For the text-containing cell, return its midpoint in (x, y) coordinate format. 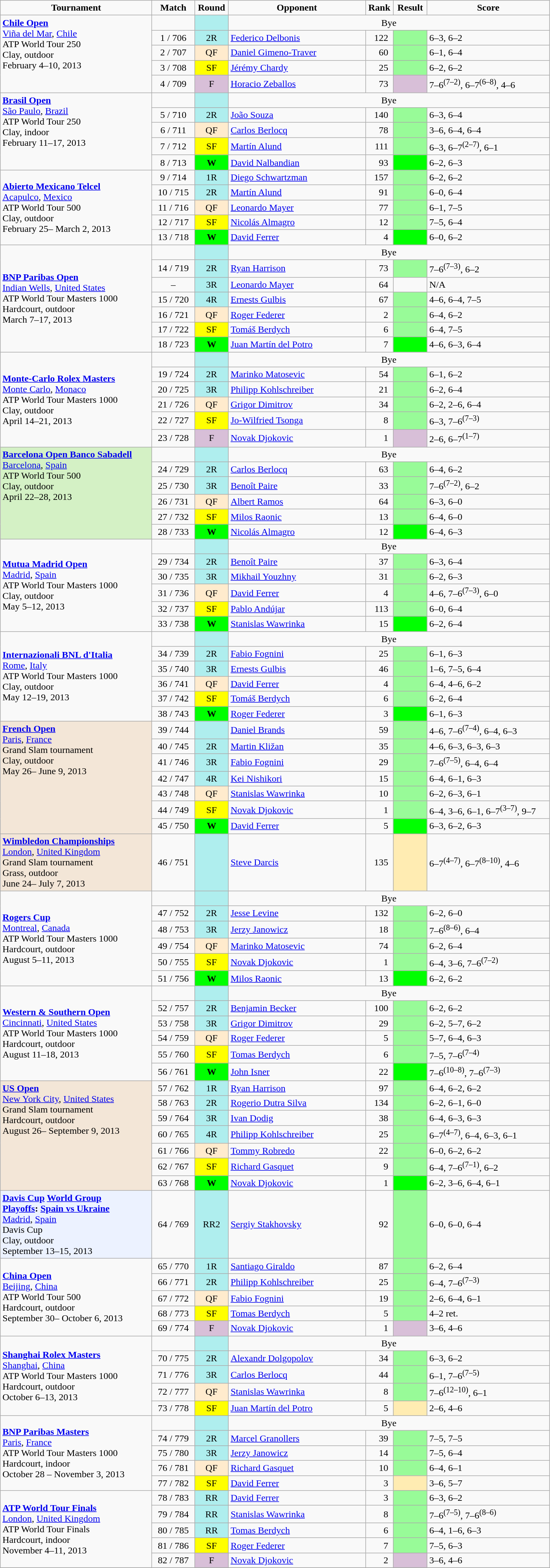
5–7, 6–4, 6–3 (488, 1038)
Rogers Cup Montreal, CanadaATP World Tour Masters 1000 Hardcourt, outdoor August 5–11, 2013 (76, 938)
111 (379, 146)
42 / 747 (174, 778)
N/A (488, 285)
6–1, 7–6(7–5) (488, 1375)
25 / 730 (174, 486)
7–6(7–5), 7–6(8–6) (488, 1515)
68 / 773 (174, 1313)
35 / 740 (174, 669)
Steve Darcis (297, 862)
13 / 718 (174, 237)
6–4, 1–6, 6–3 (488, 1530)
18 (379, 930)
54 (379, 375)
Daniel Gimeno-Traver (297, 53)
93 (379, 162)
7–6(8–6), 6–4 (488, 930)
40 / 745 (174, 746)
26 / 731 (174, 502)
79 / 784 (174, 1515)
6–2, 2–6, 6–4 (488, 404)
38 / 743 (174, 714)
7–6(7–5), 6–4, 6–4 (488, 762)
6–2, 3–6, 6–4, 6–1 (488, 1183)
19 / 724 (174, 375)
77 (379, 207)
27 / 732 (174, 517)
69 / 774 (174, 1328)
Result (410, 8)
– (174, 285)
6–4, 6–1, 6–3 (488, 778)
Barcelona Open Banco SabadellBarcelona, SpainATP World Tour 500Clay, outdoorApril 22–28, 2013 (76, 493)
50 / 755 (174, 962)
6–4, 6–3 (488, 532)
4 / 709 (174, 84)
82 / 787 (174, 1560)
33 (379, 486)
6–4, 3–6, 7–6(7–2) (488, 962)
China OpenBeijing, ChinaATP World Tour 500Hardcourt, outdoorSeptember 30– October 6, 2013 (76, 1297)
2–6, 4–6 (488, 1408)
4–6, 6–4, 7–5 (488, 299)
7–5, 7–5 (488, 1438)
Jo-Wilfried Tsonga (297, 420)
60 / 765 (174, 1134)
78 (379, 130)
21 / 726 (174, 404)
21 (379, 389)
6–4, 6–2, 6–2 (488, 1088)
BNP Paribas Masters Paris, FranceATP World Tour Masters 1000 Hardcourt, indoor October 28 – November 3, 2013 (76, 1453)
14 / 719 (174, 269)
35 (379, 746)
Kei Nishikori (297, 778)
5 / 710 (174, 115)
Ivan Dodig (297, 1118)
56 / 761 (174, 1072)
BNP Paribas OpenIndian Wells, United StatesATP World Tour Masters 1000Hardcourt, outdoorMarch 7–17, 2013 (76, 299)
75 / 780 (174, 1453)
34 / 739 (174, 654)
6–0, 6–2, 6–2 (488, 1151)
38 (379, 1118)
37 (379, 562)
7–6(7–2), 6–2 (488, 486)
67 / 772 (174, 1298)
6–4, 7–5 (488, 330)
33 / 738 (174, 624)
44 / 749 (174, 810)
Mutua Madrid OpenMadrid, SpainATP World Tour Masters 1000Clay, outdoorMay 5–12, 2013 (76, 586)
24 / 729 (174, 469)
48 / 753 (174, 930)
122 (379, 38)
Marcel Granollers (297, 1438)
100 (379, 1008)
113 (379, 609)
15 / 720 (174, 299)
65 / 770 (174, 1266)
70 / 775 (174, 1358)
91 (379, 192)
64 / 769 (174, 1225)
77 / 782 (174, 1483)
7–6(7–3), 6–2 (488, 269)
4–6, 7–6(7–4), 6–4, 6–3 (488, 730)
39 (379, 1438)
43 / 748 (174, 793)
6–4, 6–0 (488, 517)
47 / 752 (174, 913)
Martin Kližan (297, 746)
97 (379, 1088)
135 (379, 862)
Davis Cup World Group Playoffs: Spain vs Ukraine Madrid, Spain Davis Cup Clay, outdoor September 13–15, 2013 (76, 1225)
140 (379, 115)
Brasil OpenSão Paulo, BrazilATP World Tour 250Clay, indoorFebruary 11–17, 2013 (76, 131)
Alexandr Dolgopolov (297, 1358)
Round (211, 8)
David Nalbandian (297, 162)
RR2 (211, 1225)
Chile OpenViña del Mar, ChileATP World Tour 250Clay, outdoorFebruary 4–10, 2013 (76, 54)
6–1, 6–2 (488, 375)
1 / 706 (174, 38)
39 / 744 (174, 730)
16 / 721 (174, 314)
4–6, 7–6(7–3), 6–0 (488, 593)
30 / 735 (174, 577)
9 (379, 1167)
Western & Southern Open Cincinnati, United StatesATP World Tour Masters 1000 Hardcourt, outdoor August 11–18, 2013 (76, 1033)
Score (488, 8)
Benjamin Becker (297, 1008)
French Open Paris, France Grand Slam tournament Clay, outdoor May 26– June 9, 2013 (76, 777)
6–1, 7–5 (488, 207)
32 / 737 (174, 609)
63 / 768 (174, 1183)
Mikhail Youzhny (297, 577)
João Souza (297, 115)
78 / 783 (174, 1498)
73 / 778 (174, 1408)
Daniel Brands (297, 730)
1–6, 7–5, 6–4 (488, 669)
18 / 723 (174, 345)
6–3, 6–0 (488, 502)
Horacio Zeballos (297, 84)
Wimbledon Championships London, United Kingdom Grand Slam tournament Grass, outdoor June 24– July 7, 2013 (76, 862)
22 / 727 (174, 420)
51 / 756 (174, 978)
7–6(12–10), 6–1 (488, 1392)
Santiago Giraldo (297, 1266)
81 / 786 (174, 1545)
67 (379, 299)
6–2, 6–3, 6–1 (488, 793)
17 / 722 (174, 330)
6–0, 6–2 (488, 237)
19 (379, 1298)
132 (379, 913)
31 (379, 577)
46 (379, 669)
2–6, 6–7(1–7) (488, 438)
6–7(4–7), 6–4, 6–3, 6–1 (488, 1134)
87 (379, 1266)
6–3, 6–2, 6–3 (488, 826)
John Isner (297, 1072)
80 / 785 (174, 1530)
Rogerio Dutra Silva (297, 1103)
45 / 750 (174, 826)
8 / 713 (174, 162)
92 (379, 1225)
Jesse Levine (297, 913)
Federico Delbonis (297, 38)
6–2, 5–7, 6–2 (488, 1023)
134 (379, 1103)
7 / 712 (174, 146)
11 / 716 (174, 207)
28 / 733 (174, 532)
4–2 ret. (488, 1313)
36 / 741 (174, 684)
6–1, 6–4 (488, 53)
3–6, 5–7 (488, 1483)
Shanghai Rolex Masters Shanghai, ChinaATP World Tour Masters 1000 Hardcourt, outdoor October 6–13, 2013 (76, 1375)
Sergiy Stakhovsky (297, 1225)
14 (379, 1453)
9 / 714 (174, 177)
44 (379, 1375)
6–4, 6–3, 6–3 (488, 1118)
Match (174, 8)
57 / 762 (174, 1088)
6–2, 6–1, 6–0 (488, 1103)
3–6, 6–4, 6–4 (488, 130)
46 / 751 (174, 862)
6–4, 3–6, 6–1, 6–7(3–7), 9–7 (488, 810)
59 (379, 730)
Opponent (297, 8)
12 / 717 (174, 222)
74 / 779 (174, 1438)
6 / 711 (174, 130)
Tournament (76, 8)
6–4, 7–6(7–3) (488, 1282)
7–5, 7–6(7–4) (488, 1055)
Albert Ramos (297, 502)
41 / 746 (174, 762)
58 / 763 (174, 1103)
Pablo Andújar (297, 609)
7–5, 6–3 (488, 1545)
4–6, 6–3, 6–3, 6–3 (488, 746)
59 / 764 (174, 1118)
3 / 708 (174, 68)
6–4, 4–6, 6–2 (488, 684)
6–0, 6–0, 6–4 (488, 1225)
20 / 725 (174, 389)
7–6(7–2), 6–7(6–8), 4–6 (488, 84)
6–3, 7–6(7–3) (488, 420)
49 / 754 (174, 946)
Diego Schwartzman (297, 177)
74 (379, 946)
157 (379, 177)
66 / 771 (174, 1282)
2 / 707 (174, 53)
61 / 766 (174, 1151)
37 / 742 (174, 699)
52 / 757 (174, 1008)
Abierto Mexicano TelcelAcapulco, MexicoATP World Tour 500Clay, outdoorFebruary 25– March 2, 2013 (76, 207)
6–4, 6–1 (488, 1468)
76 / 781 (174, 1468)
6–4, 7–6(7–1), 6–2 (488, 1167)
Rank (379, 8)
54 / 759 (174, 1038)
6–3, 6–7(2–7), 6–1 (488, 146)
7–6(10–8), 7–6(7–3) (488, 1072)
10 / 715 (174, 192)
US Open New York City, United States Grand Slam tournament Hardcourt, outdoor August 26– September 9, 2013 (76, 1136)
62 / 767 (174, 1167)
71 / 776 (174, 1375)
63 (379, 469)
Tommy Robredo (297, 1151)
60 (379, 53)
23 / 728 (174, 438)
29 / 734 (174, 562)
31 / 736 (174, 593)
ATP World Tour Finals London, United Kingdom ATP World Tour Finals Hardcourt, indoor November 4–11, 2013 (76, 1529)
55 / 760 (174, 1055)
Monte-Carlo Rolex MastersMonte Carlo, MonacoATP World Tour Masters 1000Clay, outdoorApril 14–21, 2013 (76, 399)
6–2, 6–0 (488, 913)
4–6, 6–3, 6–4 (488, 345)
72 / 777 (174, 1392)
Internazionali BNL d'Italia Rome, ItalyATP World Tour Masters 1000 Clay, outdoor May 12–19, 2013 (76, 676)
2–6, 6–4, 6–1 (488, 1298)
6–7(4–7), 6–7(8–10), 4–6 (488, 862)
Jérémy Chardy (297, 68)
53 / 758 (174, 1023)
